Search for the cell housing the specified text and yield its (X, Y) center coordinate. 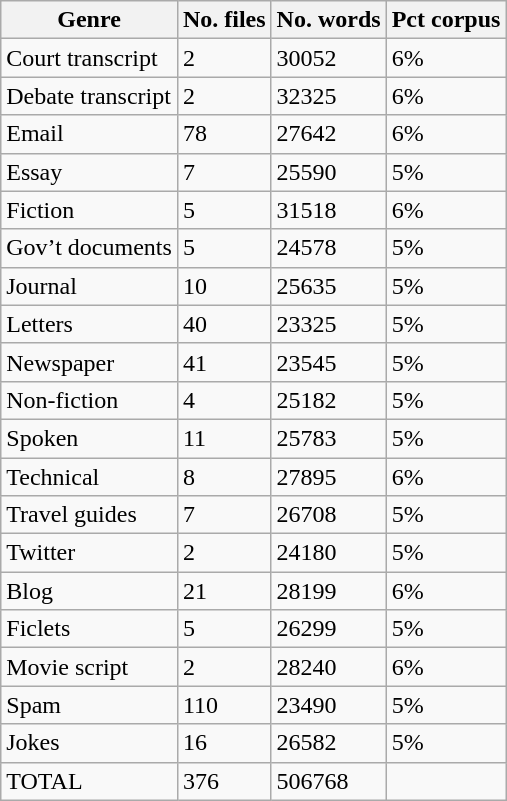
28240 (328, 667)
376 (224, 781)
Letters (90, 324)
78 (224, 134)
41 (224, 362)
21 (224, 591)
Travel guides (90, 515)
Blog (90, 591)
23490 (328, 705)
28199 (328, 591)
32325 (328, 96)
Pct corpus (446, 20)
Fiction (90, 210)
Court transcript (90, 58)
Movie script (90, 667)
26299 (328, 629)
24578 (328, 248)
31518 (328, 210)
30052 (328, 58)
TOTAL (90, 781)
16 (224, 743)
25783 (328, 438)
Non-fiction (90, 400)
Spoken (90, 438)
No. words (328, 20)
25635 (328, 286)
Debate transcript (90, 96)
Newspaper (90, 362)
25182 (328, 400)
Spam (90, 705)
Twitter (90, 553)
26708 (328, 515)
No. files (224, 20)
Gov’t documents (90, 248)
110 (224, 705)
25590 (328, 172)
Technical (90, 477)
4 (224, 400)
10 (224, 286)
27642 (328, 134)
Email (90, 134)
506768 (328, 781)
40 (224, 324)
Journal (90, 286)
23325 (328, 324)
Ficlets (90, 629)
Genre (90, 20)
Essay (90, 172)
Jokes (90, 743)
24180 (328, 553)
8 (224, 477)
11 (224, 438)
27895 (328, 477)
23545 (328, 362)
26582 (328, 743)
